Identify which cell holds the provided text, then report its (X, Y) central coordinate. 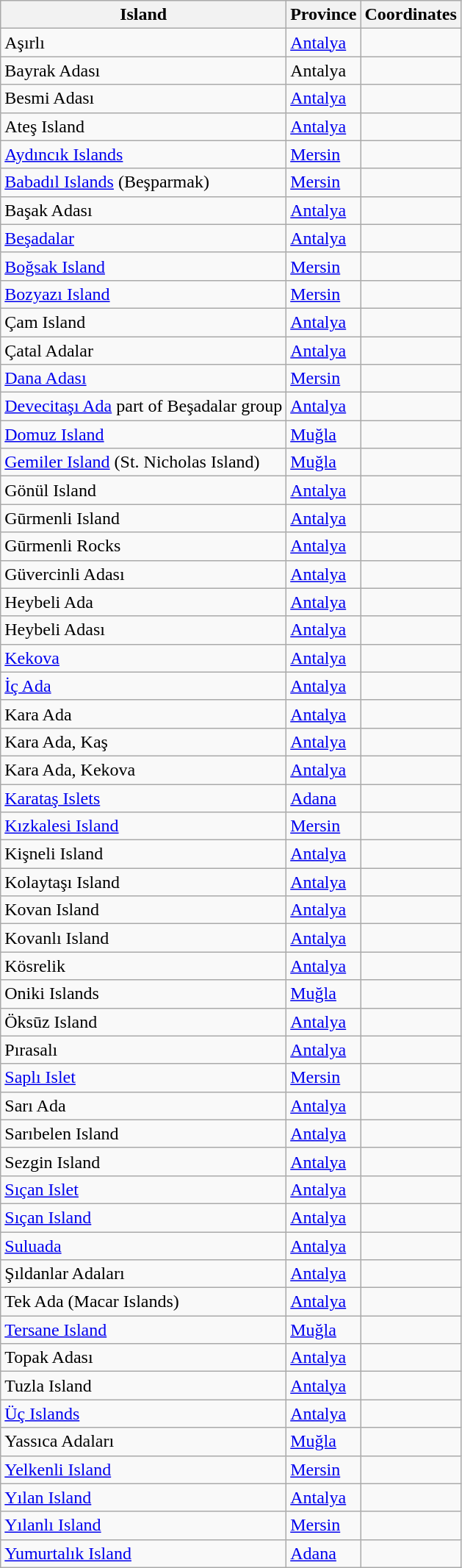
Saplı Islet (144, 1078)
Bozyazı Island (144, 294)
Sıçan Islet (144, 1189)
Boğsak Island (144, 266)
Tersane Island (144, 1330)
Aydıncık Islands (144, 154)
Aşırlı (144, 43)
Sarıbelen Island (144, 1134)
Pırasalı (144, 1050)
Çam Island (144, 322)
Bayrak Adası (144, 71)
Şıldanlar Adaları (144, 1274)
Karataş Islets (144, 798)
Sıçan Island (144, 1217)
Suluada (144, 1246)
Gemiler Island (St. Nicholas Island) (144, 462)
Topak Adası (144, 1358)
Güvercinli Adası (144, 574)
Devecitaşı Ada part of Beşadalar group (144, 407)
Beşadalar (144, 238)
Gönül Island (144, 490)
Yumurtalık Island (144, 1553)
Heybeli Ada (144, 602)
Heybeli Adası (144, 630)
Besmi Adası (144, 99)
Üç Islands (144, 1414)
Kolaytaşı Island (144, 882)
Oniki Islands (144, 994)
Başak Adası (144, 210)
Kişneli Island (144, 854)
Öksūz Island (144, 1022)
Kovan Island (144, 910)
Province (323, 15)
Island (144, 15)
Kovanlı Island (144, 938)
Sezgin Island (144, 1161)
Babadıl Islands (Beşparmak) (144, 182)
Yılanlı Island (144, 1525)
Kösrelik (144, 966)
Dana Adası (144, 379)
Sarı Ada (144, 1106)
Kara Ada, Kekova (144, 770)
Coordinates (411, 15)
Kara Ada (144, 714)
Kara Ada, Kaş (144, 742)
Yassıca Adaları (144, 1442)
Tuzla Island (144, 1386)
Gūrmenli Rocks (144, 546)
Domuz Island (144, 434)
Tek Ada (Macar Islands) (144, 1302)
Ateş Island (144, 126)
Yelkenli Island (144, 1469)
Kekova (144, 658)
Çatal Adalar (144, 351)
İç Ada (144, 686)
Kızkalesi Island (144, 826)
Gūrmenli Island (144, 518)
Yılan Island (144, 1497)
